Detect which cell encompasses the target text, then output its [x, y] center coordinate. 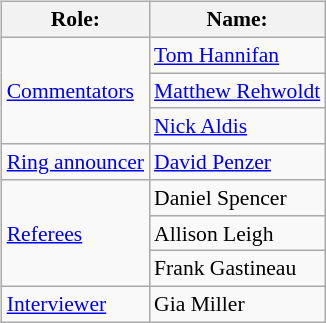
Interviewer [76, 305]
Matthew Rehwoldt [237, 91]
Allison Leigh [237, 233]
Nick Aldis [237, 126]
Role: [76, 20]
Ring announcer [76, 162]
Name: [237, 20]
Tom Hannifan [237, 55]
Daniel Spencer [237, 198]
Frank Gastineau [237, 269]
Referees [76, 234]
David Penzer [237, 162]
Commentators [76, 90]
Gia Miller [237, 305]
